Scan for the cell matching the given text and deliver its [x, y] coordinate at center. 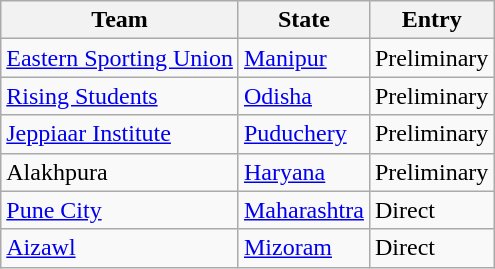
Mizoram [304, 248]
Odisha [304, 96]
Eastern Sporting Union [120, 58]
Maharashtra [304, 210]
Aizawl [120, 248]
Puduchery [304, 134]
Haryana [304, 172]
Alakhpura [120, 172]
Rising Students [120, 96]
Jeppiaar Institute [120, 134]
Team [120, 20]
Pune City [120, 210]
Manipur [304, 58]
Entry [431, 20]
State [304, 20]
